Search for the cell housing the specified text and yield its [X, Y] center coordinate. 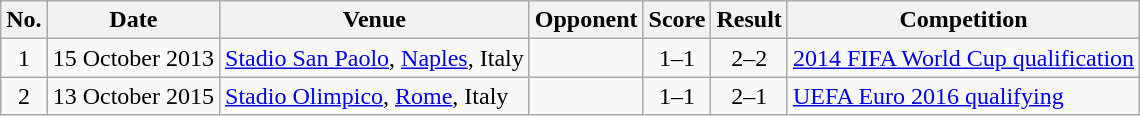
2014 FIFA World Cup qualification [963, 58]
Competition [963, 20]
Stadio Olimpico, Rome, Italy [375, 96]
Venue [375, 20]
Date [133, 20]
Score [677, 20]
2–1 [749, 96]
13 October 2015 [133, 96]
Stadio San Paolo, Naples, Italy [375, 58]
No. [24, 20]
Result [749, 20]
2–2 [749, 58]
UEFA Euro 2016 qualifying [963, 96]
2 [24, 96]
Opponent [586, 20]
1 [24, 58]
15 October 2013 [133, 58]
